From the cell containing the given text, extract its center point as (X, Y) coordinate. 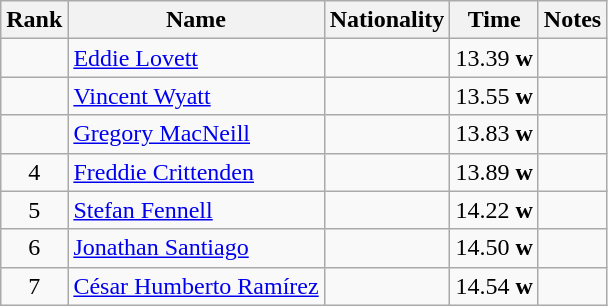
Stefan Fennell (196, 210)
14.22 w (494, 210)
13.55 w (494, 96)
13.89 w (494, 172)
Freddie Crittenden (196, 172)
Vincent Wyatt (196, 96)
4 (34, 172)
Nationality (387, 20)
Notes (572, 20)
Gregory MacNeill (196, 134)
14.50 w (494, 248)
7 (34, 286)
Name (196, 20)
13.39 w (494, 58)
6 (34, 248)
Jonathan Santiago (196, 248)
Rank (34, 20)
13.83 w (494, 134)
Time (494, 20)
Eddie Lovett (196, 58)
5 (34, 210)
14.54 w (494, 286)
César Humberto Ramírez (196, 286)
